Provide the (X, Y) coordinate of the cell's center where the given text is located.  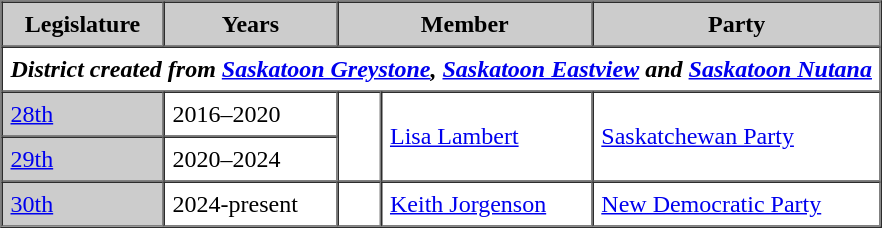
2016–2020 (251, 114)
Saskatchewan Party (736, 137)
28th (83, 114)
Years (251, 24)
Keith Jorgenson (486, 204)
Legislature (83, 24)
New Democratic Party (736, 204)
Lisa Lambert (486, 137)
2024-present (251, 204)
30th (83, 204)
Party (736, 24)
Member (464, 24)
2020–2024 (251, 158)
29th (83, 158)
District created from Saskatoon Greystone, Saskatoon Eastview and Saskatoon Nutana (442, 68)
